Find where the given text appears and provide that cell's center as (X, Y) coordinate. 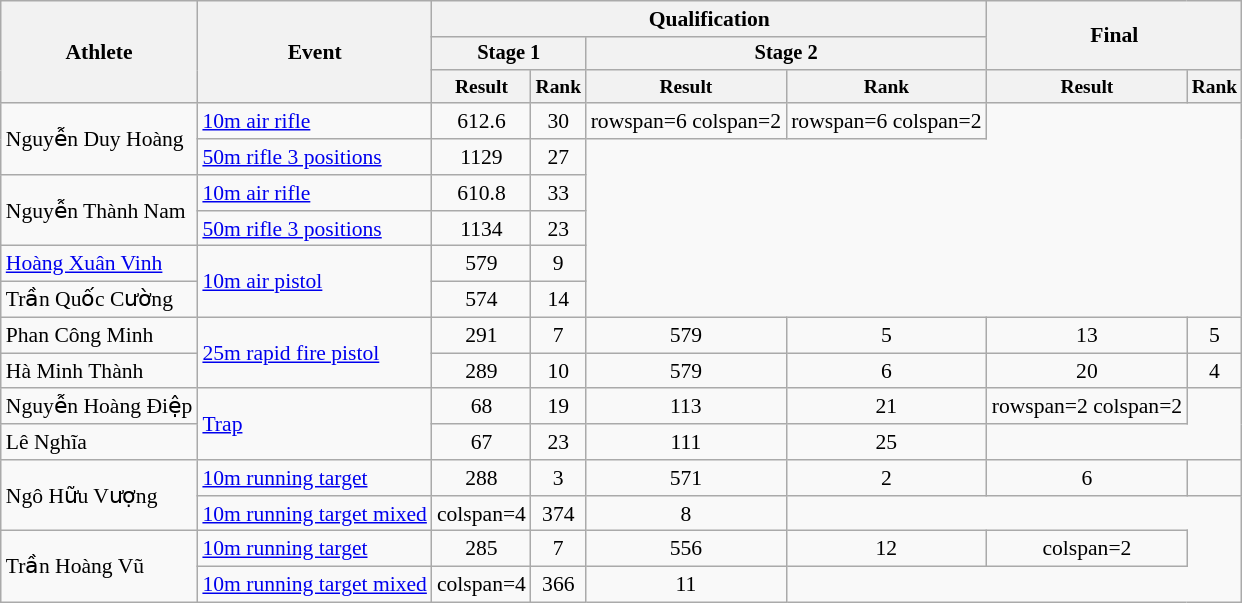
Nguyễn Hoàng Điệp (100, 407)
Lê Nghĩa (100, 442)
574 (482, 300)
Trần Hoàng Vũ (100, 566)
68 (482, 407)
12 (886, 549)
3 (558, 478)
14 (558, 300)
30 (558, 122)
10m air pistol (314, 282)
Final (1114, 36)
8 (686, 514)
rowspan=2 colspan=2 (1088, 407)
25m rapid fire pistol (314, 352)
Stage 2 (786, 54)
11 (686, 585)
285 (482, 549)
33 (558, 193)
374 (558, 514)
Trap (314, 424)
Nguyễn Thành Nam (100, 210)
25 (886, 442)
111 (686, 442)
Nguyễn Duy Hoàng (100, 140)
21 (886, 407)
610.8 (482, 193)
colspan=2 (1088, 549)
Qualification (710, 19)
612.6 (482, 122)
Athlete (100, 52)
1129 (482, 157)
Phan Công Minh (100, 335)
10 (558, 371)
Hà Minh Thành (100, 371)
289 (482, 371)
366 (558, 585)
13 (1088, 335)
Trần Quốc Cường (100, 300)
67 (482, 442)
571 (686, 478)
113 (686, 407)
Stage 1 (509, 54)
27 (558, 157)
291 (482, 335)
556 (686, 549)
288 (482, 478)
2 (886, 478)
9 (558, 264)
Hoàng Xuân Vinh (100, 264)
20 (1088, 371)
1134 (482, 229)
Event (314, 52)
Ngô Hữu Vượng (100, 496)
4 (1214, 371)
19 (558, 407)
